For the text-containing cell, return its midpoint in (X, Y) coordinate format. 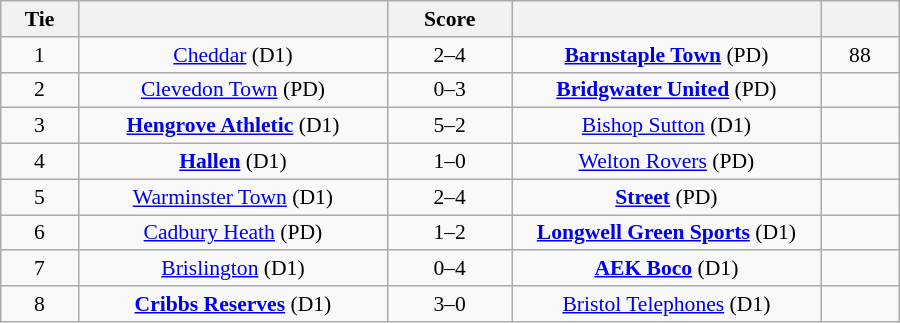
Barnstaple Town (PD) (667, 55)
6 (40, 233)
Cribbs Reserves (D1) (233, 304)
Hallen (D1) (233, 162)
Bridgwater United (PD) (667, 90)
7 (40, 269)
5 (40, 197)
Bristol Telephones (D1) (667, 304)
Hengrove Athletic (D1) (233, 126)
Longwell Green Sports (D1) (667, 233)
0–3 (450, 90)
3 (40, 126)
5–2 (450, 126)
4 (40, 162)
Cheddar (D1) (233, 55)
0–4 (450, 269)
AEK Boco (D1) (667, 269)
2 (40, 90)
Cadbury Heath (PD) (233, 233)
Clevedon Town (PD) (233, 90)
Bishop Sutton (D1) (667, 126)
Brislington (D1) (233, 269)
1–0 (450, 162)
1 (40, 55)
Warminster Town (D1) (233, 197)
8 (40, 304)
Welton Rovers (PD) (667, 162)
1–2 (450, 233)
3–0 (450, 304)
88 (860, 55)
Score (450, 19)
Tie (40, 19)
Street (PD) (667, 197)
